Search for the cell housing the specified text and yield its (X, Y) center coordinate. 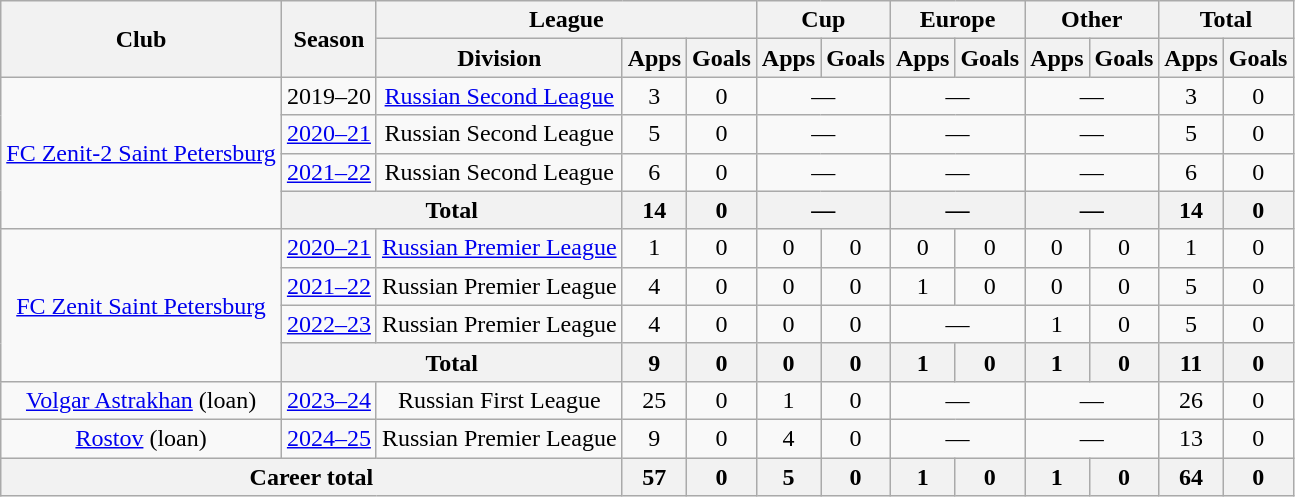
FC Zenit-2 Saint Petersburg (142, 153)
Cup (823, 20)
Rostov (loan) (142, 438)
Season (328, 39)
Career total (312, 477)
Division (499, 58)
2023–24 (328, 400)
FC Zenit Saint Petersburg (142, 305)
2024–25 (328, 438)
2019–20 (328, 96)
25 (654, 400)
Other (1092, 20)
2022–23 (328, 324)
64 (1191, 477)
26 (1191, 400)
Russian First League (499, 400)
57 (654, 477)
Volgar Astrakhan (loan) (142, 400)
11 (1191, 362)
13 (1191, 438)
League (566, 20)
Europe (957, 20)
Club (142, 39)
